Find where the given text appears and provide that cell's center as (X, Y) coordinate. 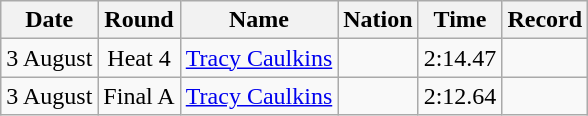
Name (259, 20)
Date (50, 20)
Nation (378, 20)
Round (139, 20)
Heat 4 (139, 58)
2:12.64 (460, 96)
Final A (139, 96)
Time (460, 20)
Record (545, 20)
2:14.47 (460, 58)
